Search for the cell housing the specified text and yield its [X, Y] center coordinate. 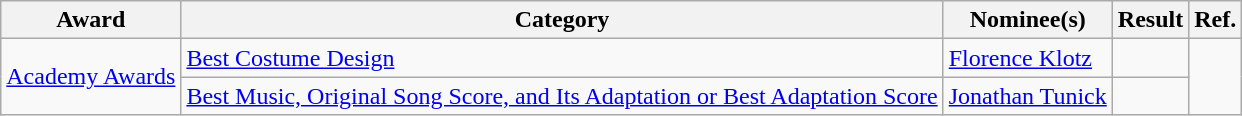
Florence Klotz [1028, 58]
Best Costume Design [562, 58]
Academy Awards [91, 77]
Result [1150, 20]
Best Music, Original Song Score, and Its Adaptation or Best Adaptation Score [562, 96]
Jonathan Tunick [1028, 96]
Nominee(s) [1028, 20]
Category [562, 20]
Ref. [1216, 20]
Award [91, 20]
